Return [X, Y] of the center of cell containing provided text 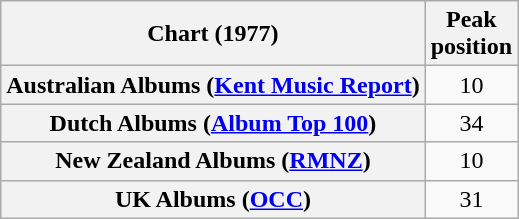
New Zealand Albums (RMNZ) [213, 161]
Peak position [471, 34]
Chart (1977) [213, 34]
31 [471, 199]
Dutch Albums (Album Top 100) [213, 123]
Australian Albums (Kent Music Report) [213, 85]
UK Albums (OCC) [213, 199]
34 [471, 123]
